Scan for the cell matching the given text and deliver its (X, Y) coordinate at center. 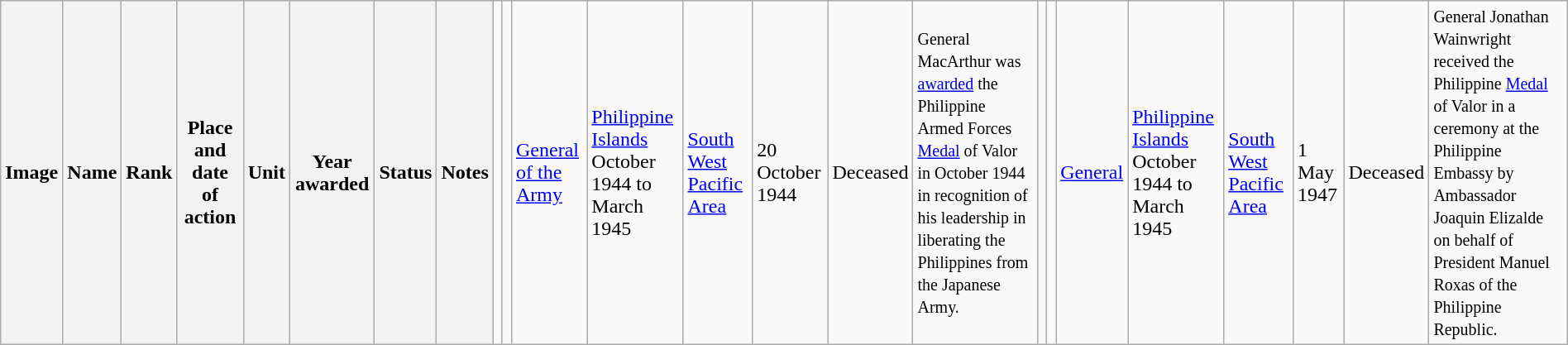
Notes (465, 173)
Year awarded (332, 173)
Image (31, 173)
Status (405, 173)
General (1092, 173)
Unit (266, 173)
Place and date of action (210, 173)
Rank (149, 173)
20 October 1944 (791, 173)
1 May 1947 (1318, 173)
General of the Army (549, 173)
Name (93, 173)
